Locate the cell with the specified text and output its [X, Y] center coordinate. 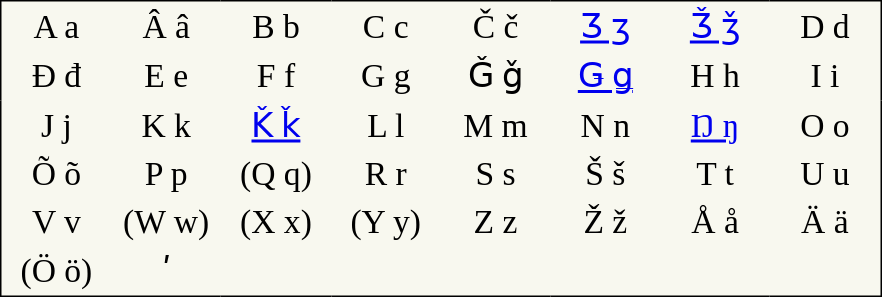
Ŋ ŋ [715, 125]
Z z [496, 222]
S s [496, 174]
ʹ [166, 271]
G g [386, 76]
K k [166, 125]
L l [386, 125]
(Ö ö) [56, 271]
Ǩ ǩ [276, 125]
O o [826, 125]
R r [386, 174]
C c [386, 26]
V v [56, 222]
A a [56, 26]
N n [605, 125]
Ǥ ǥ [605, 76]
J j [56, 125]
Õ õ [56, 174]
Ž ž [605, 222]
T t [715, 174]
Ǯ ǯ [715, 26]
H h [715, 76]
(Q q) [276, 174]
(Y y) [386, 222]
Å å [715, 222]
Š š [605, 174]
D d [826, 26]
Ʒ ʒ [605, 26]
I i [826, 76]
Ä ä [826, 222]
(X x) [276, 222]
U u [826, 174]
F f [276, 76]
Đ đ [56, 76]
M m [496, 125]
Č č [496, 26]
B b [276, 26]
Â â [166, 26]
(W w) [166, 222]
Ǧ ǧ [496, 76]
E e [166, 76]
P p [166, 174]
